Return the (x, y) coordinate for the center point of the cell that contains the specified text.  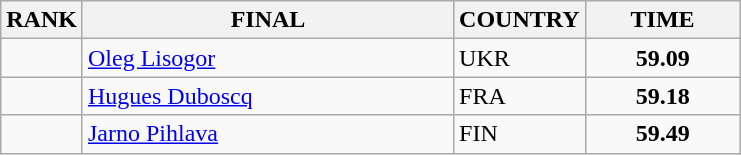
FRA (520, 96)
Hugues Duboscq (268, 96)
Oleg Lisogor (268, 58)
FIN (520, 134)
59.18 (662, 96)
FINAL (268, 20)
59.09 (662, 58)
TIME (662, 20)
UKR (520, 58)
59.49 (662, 134)
COUNTRY (520, 20)
RANK (42, 20)
Jarno Pihlava (268, 134)
